Find where the given text appears and provide that cell's center as [x, y] coordinate. 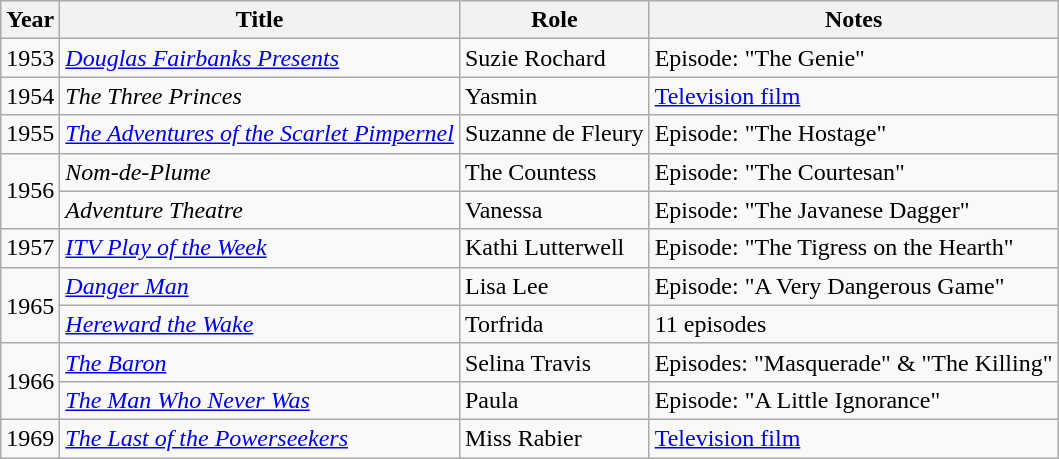
Notes [854, 20]
ITV Play of the Week [260, 248]
Danger Man [260, 286]
Suzie Rochard [554, 58]
Title [260, 20]
Selina Travis [554, 362]
Episode: "The Courtesan" [854, 172]
Suzanne de Fleury [554, 134]
Torfrida [554, 324]
11 episodes [854, 324]
Vanessa [554, 210]
Role [554, 20]
Miss Rabier [554, 438]
1966 [30, 381]
1955 [30, 134]
1956 [30, 191]
Lisa Lee [554, 286]
1953 [30, 58]
Yasmin [554, 96]
The Last of the Powerseekers [260, 438]
Nom-de-Plume [260, 172]
1969 [30, 438]
Episode: "A Little Ignorance" [854, 400]
The Baron [260, 362]
Episode: "The Tigress on the Hearth" [854, 248]
Episode: "The Hostage" [854, 134]
1965 [30, 305]
The Man Who Never Was [260, 400]
Douglas Fairbanks Presents [260, 58]
The Adventures of the Scarlet Pimpernel [260, 134]
The Countess [554, 172]
Hereward the Wake [260, 324]
Year [30, 20]
1957 [30, 248]
Episode: "The Javanese Dagger" [854, 210]
Paula [554, 400]
Episode: "A Very Dangerous Game" [854, 286]
1954 [30, 96]
Episode: "The Genie" [854, 58]
Adventure Theatre [260, 210]
Episodes: "Masquerade" & "The Killing" [854, 362]
Kathi Lutterwell [554, 248]
The Three Princes [260, 96]
